Scan for the cell matching the given text and deliver its [X, Y] coordinate at center. 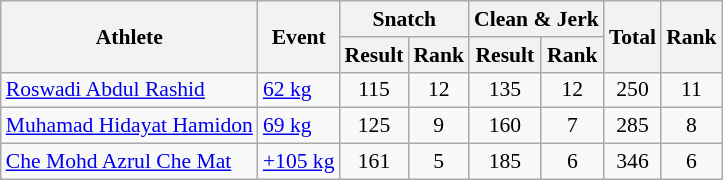
Clean & Jerk [536, 19]
Event [299, 36]
346 [632, 162]
250 [632, 90]
7 [572, 126]
Snatch [404, 19]
Muhamad Hidayat Hamidon [130, 126]
Total [632, 36]
285 [632, 126]
125 [374, 126]
11 [692, 90]
9 [438, 126]
62 kg [299, 90]
135 [505, 90]
160 [505, 126]
Athlete [130, 36]
5 [438, 162]
115 [374, 90]
69 kg [299, 126]
+105 kg [299, 162]
185 [505, 162]
Che Mohd Azrul Che Mat [130, 162]
Roswadi Abdul Rashid [130, 90]
161 [374, 162]
8 [692, 126]
